Detect which cell encompasses the target text, then output its (x, y) center coordinate. 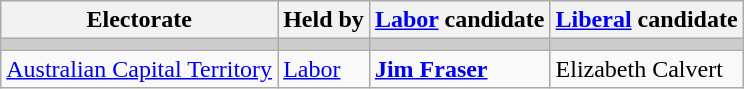
Elizabeth Calvert (646, 69)
Labor candidate (460, 20)
Jim Fraser (460, 69)
Labor (324, 69)
Liberal candidate (646, 20)
Electorate (140, 20)
Australian Capital Territory (140, 69)
Held by (324, 20)
